Output the (x, y) coordinate of the center of the cell containing the given text.  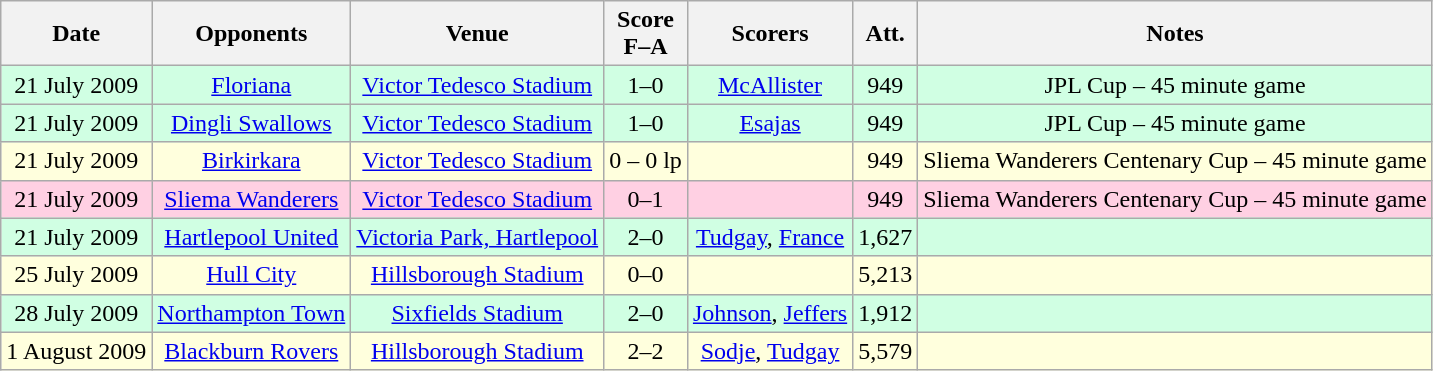
Northampton Town (252, 313)
Tudgay, France (770, 237)
ScoreF–A (646, 34)
Esajas (770, 123)
1 August 2009 (76, 351)
5,579 (886, 351)
25 July 2009 (76, 275)
28 July 2009 (76, 313)
1,627 (886, 237)
McAllister (770, 85)
Date (76, 34)
Sliema Wanderers (252, 199)
Sixfields Stadium (478, 313)
Hartlepool United (252, 237)
Venue (478, 34)
0–1 (646, 199)
Sodje, Tudgay (770, 351)
Blackburn Rovers (252, 351)
Dingli Swallows (252, 123)
1,912 (886, 313)
Floriana (252, 85)
Opponents (252, 34)
Johnson, Jeffers (770, 313)
0 – 0 lp (646, 161)
Notes (1176, 34)
5,213 (886, 275)
Att. (886, 34)
Scorers (770, 34)
Hull City (252, 275)
0–0 (646, 275)
Birkirkara (252, 161)
Victoria Park, Hartlepool (478, 237)
2–2 (646, 351)
